Pinpoint the cell where the given text exists, returning its (X, Y) midpoint coordinate. 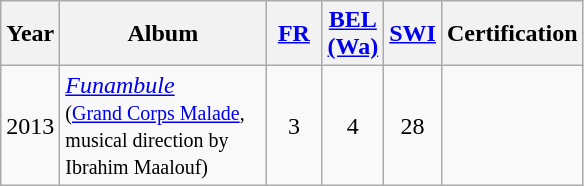
Album (163, 34)
2013 (30, 126)
4 (353, 126)
BEL (Wa) (353, 34)
3 (294, 126)
Funambule (Grand Corps Malade, musical direction by Ibrahim Maalouf) (163, 126)
28 (413, 126)
Certification (512, 34)
Year (30, 34)
SWI (413, 34)
FR (294, 34)
